Pinpoint the cell where the given text exists, returning its (x, y) midpoint coordinate. 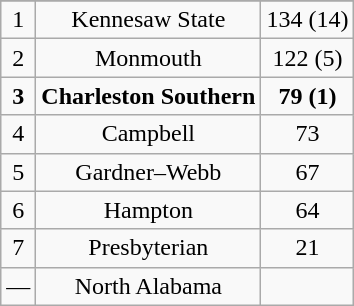
122 (5) (308, 58)
64 (308, 210)
4 (18, 134)
3 (18, 96)
7 (18, 248)
— (18, 286)
67 (308, 172)
6 (18, 210)
Gardner–Webb (148, 172)
5 (18, 172)
134 (14) (308, 20)
Monmouth (148, 58)
21 (308, 248)
Kennesaw State (148, 20)
1 (18, 20)
Campbell (148, 134)
2 (18, 58)
Charleston Southern (148, 96)
79 (1) (308, 96)
Hampton (148, 210)
73 (308, 134)
Presbyterian (148, 248)
North Alabama (148, 286)
